Pinpoint the cell where the given text exists, returning its (X, Y) midpoint coordinate. 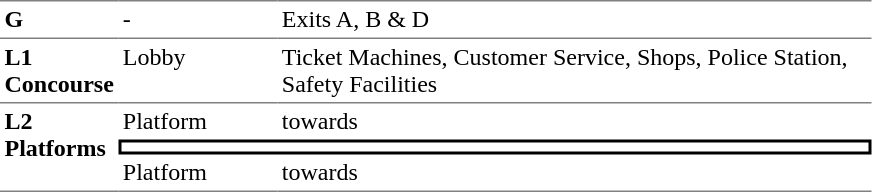
- (198, 19)
Ticket Machines, Customer Service, Shops, Police Station, Safety Facilities (574, 71)
L2Platforms (59, 148)
L1Concourse (59, 71)
Exits A, B & D (574, 19)
G (59, 19)
Lobby (198, 71)
